Return (X, Y) of the center of cell containing provided text 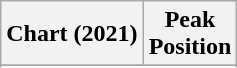
Chart (2021) (72, 34)
PeakPosition (190, 34)
